Find where the given text appears and provide that cell's center as [x, y] coordinate. 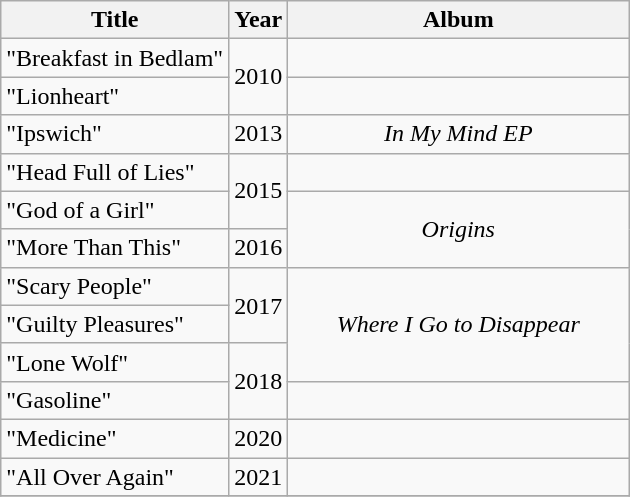
Title [115, 20]
"Scary People" [115, 286]
In My Mind EP [458, 134]
Year [258, 20]
"Guilty Pleasures" [115, 324]
Origins [458, 229]
"More Than This" [115, 248]
"Lionheart" [115, 96]
Album [458, 20]
2013 [258, 134]
2015 [258, 191]
2017 [258, 305]
"Ipswich" [115, 134]
2018 [258, 381]
2010 [258, 77]
"Lone Wolf" [115, 362]
2020 [258, 438]
"Head Full of Lies" [115, 172]
"Breakfast in Bedlam" [115, 58]
2016 [258, 248]
Where I Go to Disappear [458, 324]
"All Over Again" [115, 477]
2021 [258, 477]
"Gasoline" [115, 400]
"God of a Girl" [115, 210]
"Medicine" [115, 438]
